For the text-containing cell, return its midpoint in (X, Y) coordinate format. 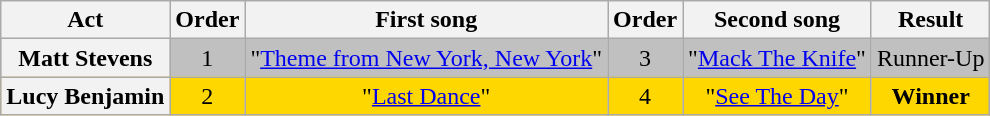
"See The Day" (778, 96)
Winner (930, 96)
"Last Dance" (426, 96)
"Theme from New York, New York" (426, 58)
First song (426, 20)
Second song (778, 20)
Act (86, 20)
3 (646, 58)
4 (646, 96)
Lucy Benjamin (86, 96)
1 (208, 58)
Result (930, 20)
2 (208, 96)
"Mack The Knife" (778, 58)
Runner-Up (930, 58)
Matt Stevens (86, 58)
